Pinpoint the cell where the given text exists, returning its (X, Y) midpoint coordinate. 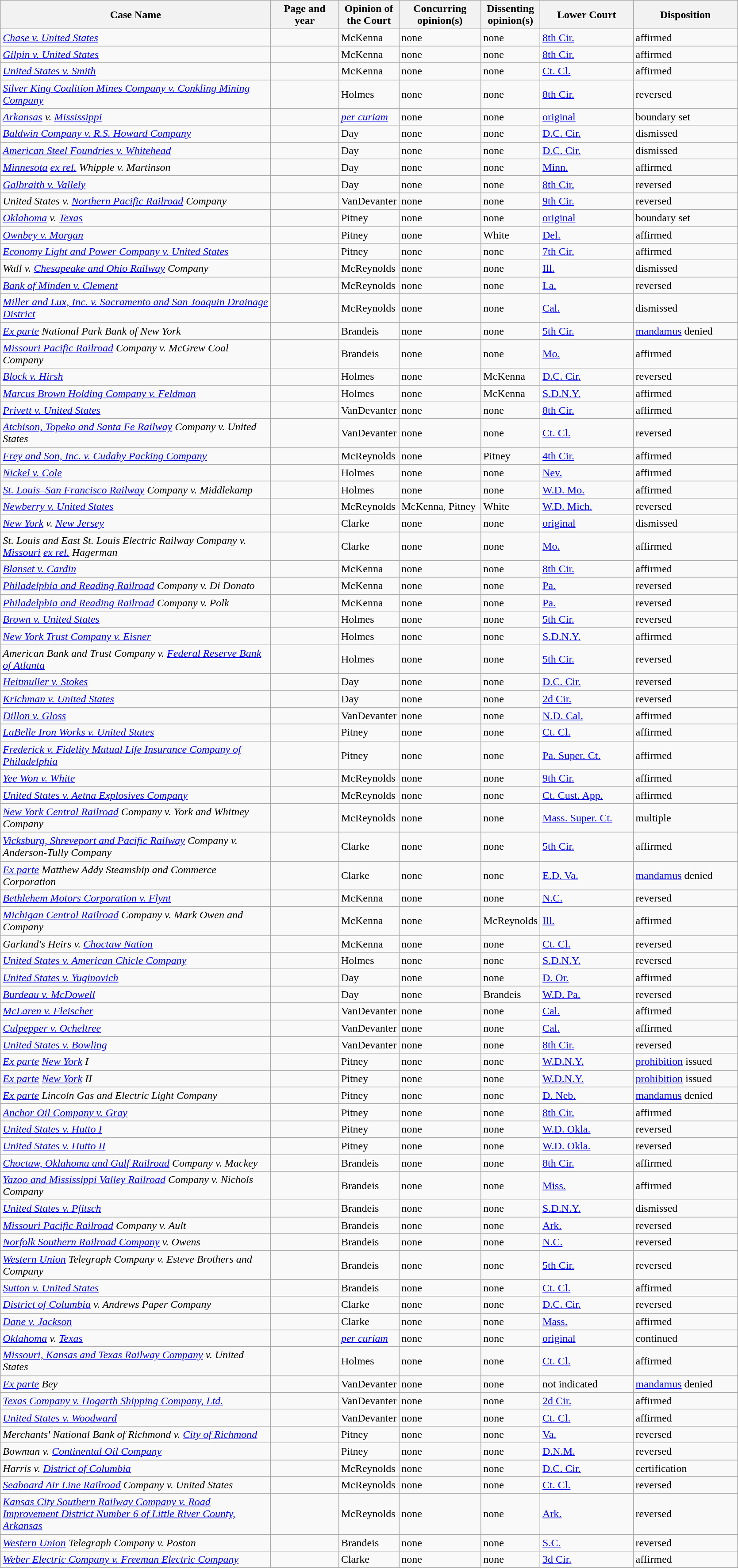
W.D. Mich. (587, 506)
certification (685, 1468)
multiple (685, 818)
Dillon v. Gloss (135, 716)
United States v. Woodward (135, 1418)
La. (587, 285)
American Bank and Trust Company v. Federal Reserve Bank of Atlanta (135, 659)
Ex parte Bey (135, 1384)
Blanset v. Cardin (135, 569)
St. Louis and East St. Louis Electric Railway Company v. Missouri ex rel. Hagerman (135, 546)
Heitmuller v. Stokes (135, 682)
Silver King Coalition Mines Company v. Conkling Mining Company (135, 94)
Anchor Oil Company v. Gray (135, 1112)
Dane v. Jackson (135, 1321)
Case Name (135, 15)
United States v. Bowling (135, 1045)
Garland's Heirs v. Choctaw Nation (135, 944)
Seaboard Air Line Railroad Company v. United States (135, 1485)
Va. (587, 1434)
Missouri Pacific Railroad Company v. McGrew Coal Company (135, 354)
Michigan Central Railroad Company v. Mark Owen and Company (135, 921)
Sutton v. United States (135, 1288)
Ex parte New York I (135, 1062)
3d Cir. (587, 1560)
Texas Company v. Hogarth Shipping Company, Ltd. (135, 1401)
Lower Court (587, 15)
Brown v. United States (135, 620)
Frey and Son, Inc. v. Cudahy Packing Company (135, 456)
Western Union Telegraph Company v. Esteve Brothers and Company (135, 1265)
Block v. Hirsh (135, 377)
Frederick v. Fidelity Mutual Life Insurance Company of Philadelphia (135, 755)
S.C. (587, 1543)
Minnesota ex rel. Whipple v. Martinson (135, 167)
Ownbey v. Morgan (135, 235)
D. Neb. (587, 1095)
Ct. Cust. App. (587, 795)
Concurring opinion(s) (440, 15)
E.D. Va. (587, 875)
Choctaw, Oklahoma and Gulf Railroad Company v. Mackey (135, 1163)
McLaren v. Fleischer (135, 1011)
Krichman v. United States (135, 699)
Nickel v. Cole (135, 473)
Disposition (685, 15)
Chase v. United States (135, 38)
Gilpin v. United States (135, 54)
Minn. (587, 167)
Norfolk Southern Railroad Company v. Owens (135, 1242)
Newberry v. United States (135, 506)
Nev. (587, 473)
Ex parte National Park Bank of New York (135, 331)
Missouri Pacific Railroad Company v. Ault (135, 1225)
United States v. Pfitsch (135, 1209)
Ex parte Matthew Addy Steamship and Commerce Corporation (135, 875)
Economy Light and Power Company v. United States (135, 252)
United States v. Aetna Explosives Company (135, 795)
D.N.M. (587, 1451)
United States v. Northern Pacific Railroad Company (135, 201)
Atchison, Topeka and Santa Fe Railway Company v. United States (135, 433)
American Steel Foundries v. Whitehead (135, 150)
Missouri, Kansas and Texas Railway Company v. United States (135, 1361)
Miss. (587, 1186)
New York v. New Jersey (135, 523)
New York Trust Company v. Eisner (135, 636)
Merchants' National Bank of Richmond v. City of Richmond (135, 1434)
United States v. Yuginovich (135, 978)
Page and year (305, 15)
New York Central Railroad Company v. York and Whitney Company (135, 818)
W.D. Pa. (587, 994)
Arkansas v. Mississippi (135, 117)
Marcus Brown Holding Company v. Feldman (135, 393)
Miller and Lux, Inc. v. Sacramento and San Joaquin Drainage District (135, 308)
United States v. Hutto II (135, 1146)
N.D. Cal. (587, 716)
Wall v. Chesapeake and Ohio Railway Company (135, 269)
McKenna, Pitney (440, 506)
United States v. Smith (135, 71)
Bowman v. Continental Oil Company (135, 1451)
LaBelle Iron Works v. United States (135, 732)
Weber Electric Company v. Freeman Electric Company (135, 1560)
Kansas City Southern Railway Company v. Road Improvement District Number 6 of Little River County, Arkansas (135, 1514)
Philadelphia and Reading Railroad Company v. Di Donato (135, 586)
District of Columbia v. Andrews Paper Company (135, 1305)
W.D. Mo. (587, 489)
D. Or. (587, 978)
Culpepper v. Ocheltree (135, 1028)
Opinion of the Court (369, 15)
Privett v. United States (135, 410)
United States v. American Chicle Company (135, 961)
Burdeau v. McDowell (135, 994)
Vicksburg, Shreveport and Pacific Railway Company v. Anderson-Tully Company (135, 846)
Ex parte New York II (135, 1079)
7th Cir. (587, 252)
Dissenting opinion(s) (511, 15)
not indicated (587, 1384)
Mass. (587, 1321)
Bank of Minden v. Clement (135, 285)
Philadelphia and Reading Railroad Company v. Polk (135, 603)
4th Cir. (587, 456)
St. Louis–San Francisco Railway Company v. Middlekamp (135, 489)
United States v. Hutto I (135, 1129)
Harris v. District of Columbia (135, 1468)
continued (685, 1338)
Mass. Super. Ct. (587, 818)
Pa. Super. Ct. (587, 755)
Western Union Telegraph Company v. Poston (135, 1543)
Baldwin Company v. R.S. Howard Company (135, 134)
Galbraith v. Vallely (135, 184)
Ex parte Lincoln Gas and Electric Light Company (135, 1095)
Yee Won v. White (135, 778)
Del. (587, 235)
Bethlehem Motors Corporation v. Flynt (135, 898)
Yazoo and Mississippi Valley Railroad Company v. Nichols Company (135, 1186)
